Determine the (X, Y) coordinate at the center of the cell enclosing the given text.  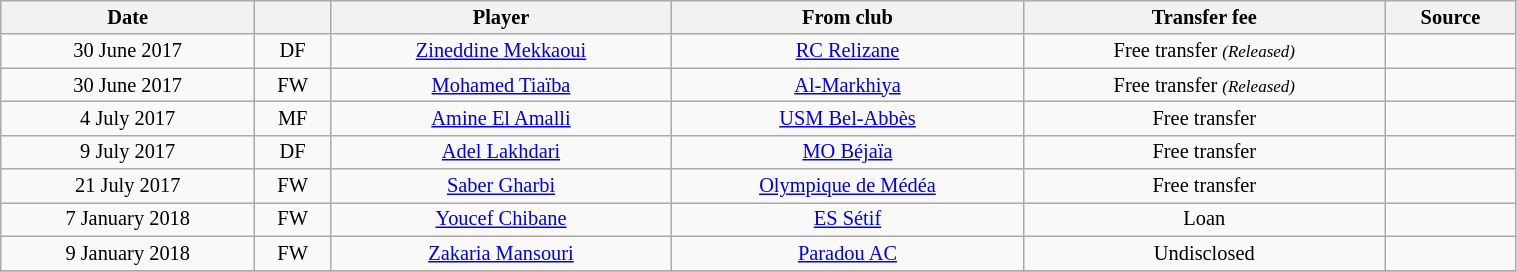
Al-Markhiya (847, 85)
MO Béjaïa (847, 152)
Zineddine Mekkaoui (502, 51)
USM Bel-Abbès (847, 118)
7 January 2018 (128, 219)
MF (293, 118)
4 July 2017 (128, 118)
Olympique de Médéa (847, 186)
Player (502, 17)
Paradou AC (847, 253)
Youcef Chibane (502, 219)
Loan (1204, 219)
Saber Gharbi (502, 186)
Date (128, 17)
Adel Lakhdari (502, 152)
9 January 2018 (128, 253)
Source (1450, 17)
Zakaria Mansouri (502, 253)
RC Relizane (847, 51)
Mohamed Tiaïba (502, 85)
Amine El Amalli (502, 118)
ES Sétif (847, 219)
9 July 2017 (128, 152)
Undisclosed (1204, 253)
Transfer fee (1204, 17)
From club (847, 17)
21 July 2017 (128, 186)
